Pinpoint the cell where the given text exists, returning its (X, Y) midpoint coordinate. 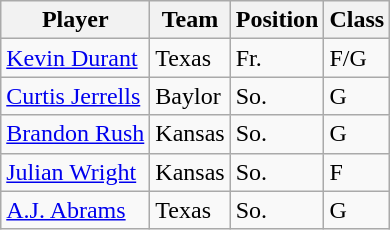
A.J. Abrams (76, 210)
F (357, 172)
Baylor (190, 96)
Team (190, 20)
Kevin Durant (76, 58)
Fr. (277, 58)
F/G (357, 58)
Curtis Jerrells (76, 96)
Julian Wright (76, 172)
Class (357, 20)
Player (76, 20)
Position (277, 20)
Brandon Rush (76, 134)
